Identify which cell holds the provided text, then report its [X, Y] central coordinate. 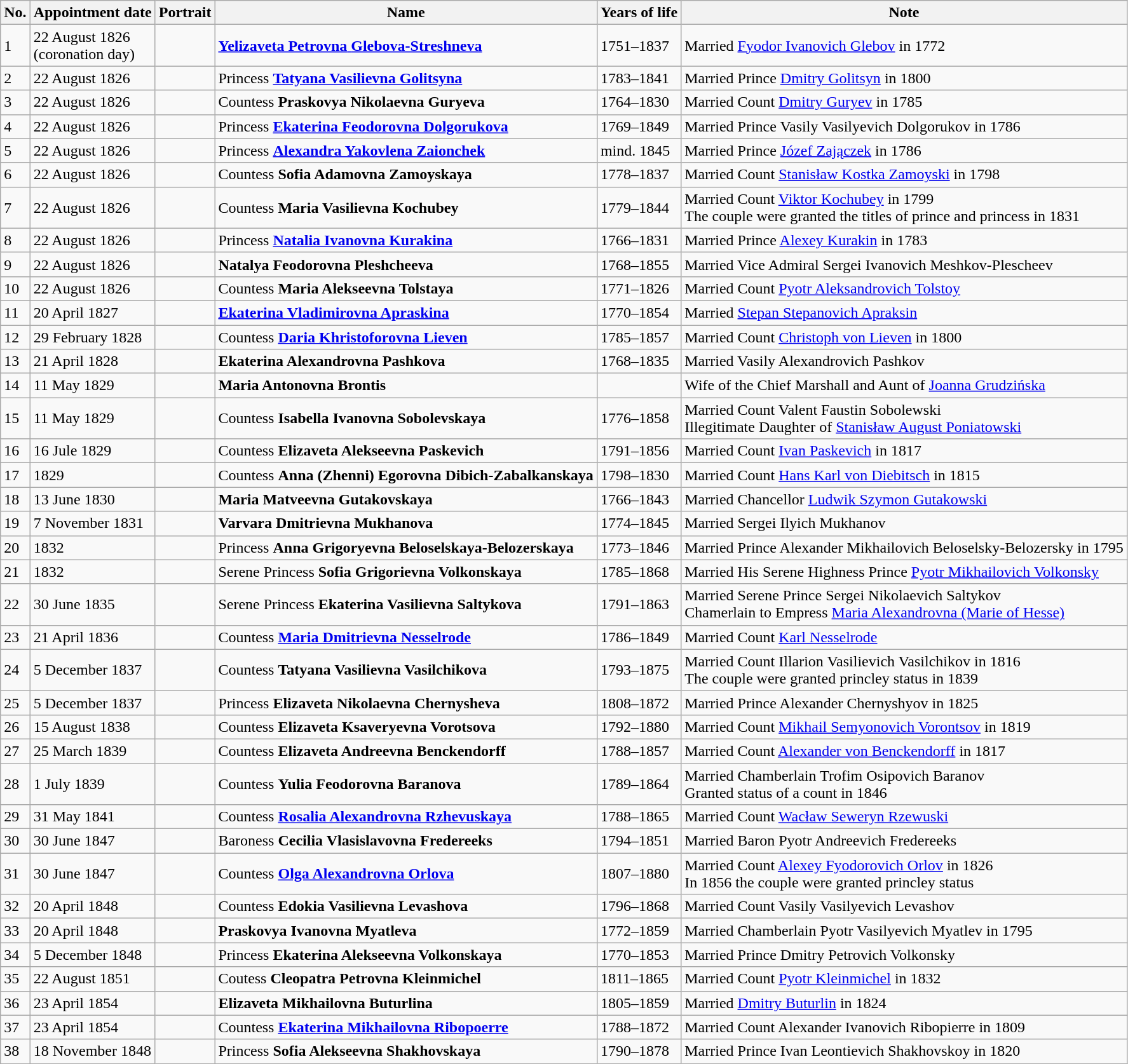
1794–1851 [639, 841]
1770–1854 [639, 313]
Princess Elizaveta Nikolaevna Chernysheva [405, 703]
22 August 1851 [93, 979]
Princess Anna Grigoryevna Beloselskaya-Belozerskaya [405, 548]
Princess Ekaterina Alekseevna Volkonskaya [405, 955]
1785–1868 [639, 572]
Praskovya Ivanovna Myatleva [405, 931]
Coutess Cleopatra Petrovna Kleinmichel [405, 979]
Countess Anna (Zhenni) Egorovna Dibich-Zabalkanskaya [405, 475]
Married Count Wacław Seweryn Rzewuski [904, 817]
Married Dmitry Buturlin in 1824 [904, 1003]
28 [15, 784]
Countess Elizaveta Ksaveryevna Vorotsova [405, 727]
21 April 1836 [93, 637]
Married Stepan Stepanovich Apraksin [904, 313]
1766–1843 [639, 499]
Princess Sofia Alekseevna Shakhovskaya [405, 1051]
1766–1831 [639, 240]
32 [15, 906]
1789–1864 [639, 784]
Married Count Stanisław Kostka Zamoyski in 1798 [904, 175]
Ekaterina Vladimirovna Apraskina [405, 313]
21 April 1828 [93, 361]
Countess Praskovya Nikolaevna Guryeva [405, 102]
1793–1875 [639, 670]
Married Count Pyotr Kleinmichel in 1832 [904, 979]
1805–1859 [639, 1003]
mind. 1845 [639, 151]
1783–1841 [639, 78]
1788–1865 [639, 817]
Married Count Hans Karl von Diebitsch in 1815 [904, 475]
Princess Tatyana Vasilievna Golitsyna [405, 78]
Princess Alexandra Yakovlena Zaionchek [405, 151]
7 November 1831 [93, 523]
1768–1835 [639, 361]
15 [15, 418]
Wife of the Chief Marshall and Aunt of Joanna Grudzińska [904, 386]
1808–1872 [639, 703]
12 [15, 337]
14 [15, 386]
1829 [93, 475]
Married Prince Dmitry Golitsyn in 1800 [904, 78]
6 [15, 175]
Countess Maria Alekseevna Tolstaya [405, 288]
Baroness Cecilia Vlasislavovna Fredereeks [405, 841]
1 July 1839 [93, 784]
Married Count Christoph von Lieven in 1800 [904, 337]
1807–1880 [639, 874]
Married Count Alexey Fyodorovich Orlov in 1826In 1856 the couple were granted princley status [904, 874]
Maria Matveevna Gutakovskaya [405, 499]
19 [15, 523]
1796–1868 [639, 906]
18 [15, 499]
17 [15, 475]
1 [15, 46]
23 [15, 637]
1791–1863 [639, 605]
Married Chamberlain Pyotr Vasilyevich Myatlev in 1795 [904, 931]
10 [15, 288]
33 [15, 931]
31 May 1841 [93, 817]
No. [15, 13]
2 [15, 78]
20 April 1827 [93, 313]
1791–1856 [639, 451]
5 December 1848 [93, 955]
1788–1857 [639, 751]
Countess Tatyana Vasilievna Vasilchikova [405, 670]
36 [15, 1003]
Countess Maria Vasilievna Kochubey [405, 207]
Natalya Feodorovna Pleshcheeva [405, 264]
37 [15, 1027]
Yelizaveta Petrovna Glebova-Streshneva [405, 46]
21 [15, 572]
18 November 1848 [93, 1051]
1776–1858 [639, 418]
Married Count Pyotr Aleksandrovich Tolstoy [904, 288]
Married Count Dmitry Guryev in 1785 [904, 102]
16 Jule 1829 [93, 451]
13 June 1830 [93, 499]
Princess Natalia Ivanovna Kurakina [405, 240]
8 [15, 240]
1786–1849 [639, 637]
1771–1826 [639, 288]
24 [15, 670]
Countess Edokia Vasilievna Levashova [405, 906]
Married Prince Vasily Vasilyevich Dolgorukov in 1786 [904, 126]
Countess Daria Khristoforovna Lieven [405, 337]
Married Count Alexander Ivanovich Ribopierre in 1809 [904, 1027]
Years of life [639, 13]
Married Count Mikhail Semyonovich Vorontsov in 1819 [904, 727]
Married Prince Ivan Leontievich Shakhovskoy in 1820 [904, 1051]
Married Count Illarion Vasilievich Vasilchikov in 1816The couple were granted princley status in 1839 [904, 670]
Countess Elizaveta Andreevna Benckendorff [405, 751]
Countess Maria Dmitrievna Nesselrode [405, 637]
Married Count Alexander von Benckendorff in 1817 [904, 751]
1764–1830 [639, 102]
3 [15, 102]
1790–1878 [639, 1051]
Married Fyodor Ivanovich Glebov in 1772 [904, 46]
22 August 1826(coronation day) [93, 46]
25 March 1839 [93, 751]
15 August 1838 [93, 727]
4 [15, 126]
Married Prince Dmitry Petrovich Volkonsky [904, 955]
Married Sergei Ilyich Mukhanov [904, 523]
Married Prince Alexey Kurakin in 1783 [904, 240]
34 [15, 955]
Maria Antonovna Brontis [405, 386]
27 [15, 751]
Countess Rosalia Alexandrovna Rzhevuskaya [405, 817]
Married Vice Admiral Sergei Ivanovich Meshkov-Plescheev [904, 264]
Portrait [185, 13]
1785–1857 [639, 337]
Married Baron Pyotr Andreevich Fredereeks [904, 841]
26 [15, 727]
30 June 1835 [93, 605]
29 [15, 817]
1774–1845 [639, 523]
11 [15, 313]
7 [15, 207]
Married Prince Alexander Chernyshyov in 1825 [904, 703]
Married Prince Józef Zajączek in 1786 [904, 151]
Appointment date [93, 13]
Princess Ekaterina Feodorovna Dolgorukova [405, 126]
25 [15, 703]
Varvara Dmitrievna Mukhanova [405, 523]
Married Prince Alexander Mikhailovich Beloselsky-Belozersky in 1795 [904, 548]
Married Chamberlain Trofim Osipovich BaranovGranted status of a count in 1846 [904, 784]
Name [405, 13]
29 February 1828 [93, 337]
1768–1855 [639, 264]
1773–1846 [639, 548]
30 [15, 841]
1788–1872 [639, 1027]
31 [15, 874]
Married Count Karl Nesselrode [904, 637]
Countess Yulia Feodorovna Baranova [405, 784]
Married Count Viktor Kochubey in 1799The couple were granted the titles of prince and princess in 1831 [904, 207]
38 [15, 1051]
13 [15, 361]
1792–1880 [639, 727]
35 [15, 979]
1772–1859 [639, 931]
9 [15, 264]
Married His Serene Highness Prince Pyotr Mikhailovich Volkonsky [904, 572]
1751–1837 [639, 46]
Ekaterina Alexandrovna Pashkova [405, 361]
20 [15, 548]
Countess Olga Alexandrovna Orlova [405, 874]
Countess Elizaveta Alekseevna Paskevich [405, 451]
1769–1849 [639, 126]
Married Serene Prince Sergei Nikolaevich SaltykovChamerlain to Empress Maria Alexandrovna (Marie of Hesse) [904, 605]
Married Chancellor Ludwik Szymon Gutakowski [904, 499]
Countess Ekaterina Mikhailovna Ribopoerre [405, 1027]
Serene Princess Sofia Grigorievna Volkonskaya [405, 572]
Married Count Valent Faustin SobolewskiIllegitimate Daughter of Stanisław August Poniatowski [904, 418]
16 [15, 451]
Elizaveta Mikhailovna Buturlina [405, 1003]
Countess Isabella Ivanovna Sobolevskaya [405, 418]
Married Count Ivan Paskevich in 1817 [904, 451]
Countess Sofia Adamovna Zamoyskaya [405, 175]
1798–1830 [639, 475]
1779–1844 [639, 207]
22 [15, 605]
Married Vasily Alexandrovich Pashkov [904, 361]
5 [15, 151]
Serene Princess Ekaterina Vasilievna Saltykova [405, 605]
1770–1853 [639, 955]
Married Count Vasily Vasilyevich Levashov [904, 906]
1811–1865 [639, 979]
1778–1837 [639, 175]
Note [904, 13]
